Return the [x, y] coordinate for the center point of the cell that contains the specified text.  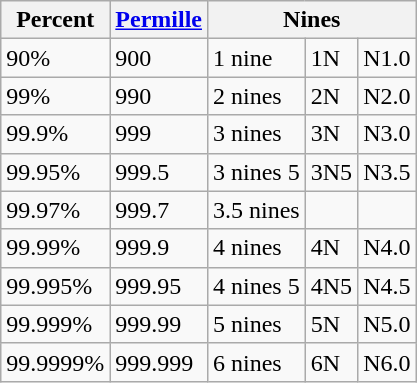
99.99% [56, 248]
999.999 [159, 362]
999.95 [159, 286]
N3.0 [387, 134]
1N [331, 58]
99.995% [56, 286]
Permille [159, 20]
99.999% [56, 324]
4 nines [256, 248]
90% [56, 58]
999 [159, 134]
4N5 [331, 286]
4N [331, 248]
99.97% [56, 210]
N3.5 [387, 172]
6N [331, 362]
4 nines 5 [256, 286]
Percent [56, 20]
3 nines [256, 134]
99.95% [56, 172]
N5.0 [387, 324]
999.5 [159, 172]
6 nines [256, 362]
2N [331, 96]
3.5 nines [256, 210]
N1.0 [387, 58]
999.99 [159, 324]
999.9 [159, 248]
3N5 [331, 172]
3 nines 5 [256, 172]
N6.0 [387, 362]
2 nines [256, 96]
999.7 [159, 210]
N2.0 [387, 96]
99.9% [56, 134]
Nines [312, 20]
3N [331, 134]
N4.5 [387, 286]
99.9999% [56, 362]
5N [331, 324]
1 nine [256, 58]
99% [56, 96]
N4.0 [387, 248]
990 [159, 96]
5 nines [256, 324]
900 [159, 58]
